For the text-containing cell, return its midpoint in [x, y] coordinate format. 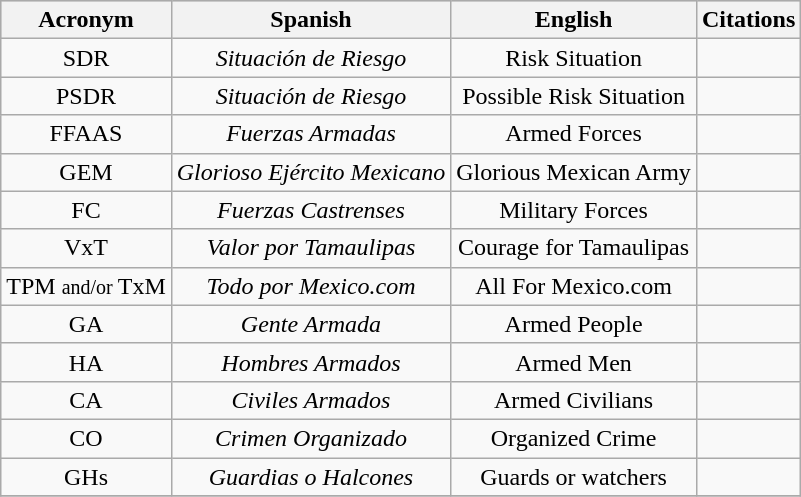
Gente Armada [310, 324]
Citations [748, 20]
TPM and/or TxM [86, 286]
HA [86, 362]
English [574, 20]
Courage for Tamaulipas [574, 248]
GA [86, 324]
FC [86, 210]
FFAAS [86, 134]
Armed People [574, 324]
Crimen Organizado [310, 438]
Hombres Armados [310, 362]
Armed Men [574, 362]
VxT [86, 248]
SDR [86, 58]
Spanish [310, 20]
Glorious Mexican Army [574, 172]
Guardias o Halcones [310, 477]
Fuerzas Castrenses [310, 210]
GEM [86, 172]
Armed Forces [574, 134]
GHs [86, 477]
Valor por Tamaulipas [310, 248]
Acronym [86, 20]
Civiles Armados [310, 400]
Guards or watchers [574, 477]
All For Mexico.com [574, 286]
Organized Crime [574, 438]
CA [86, 400]
Armed Civilians [574, 400]
Risk Situation [574, 58]
Glorioso Ejército Mexicano [310, 172]
PSDR [86, 96]
Todo por Mexico.com [310, 286]
Military Forces [574, 210]
CO [86, 438]
Fuerzas Armadas [310, 134]
Possible Risk Situation [574, 96]
